Search for the cell housing the specified text and yield its [x, y] center coordinate. 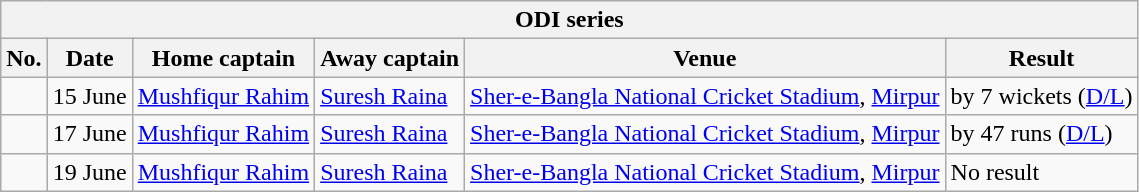
No result [1042, 172]
Result [1042, 58]
Venue [705, 58]
by 47 runs (D/L) [1042, 134]
Away captain [390, 58]
by 7 wickets (D/L) [1042, 96]
No. [24, 58]
Date [90, 58]
Home captain [223, 58]
19 June [90, 172]
15 June [90, 96]
17 June [90, 134]
ODI series [570, 20]
